Capture the cell that displays the provided text and extract its [X, Y] central coordinate. 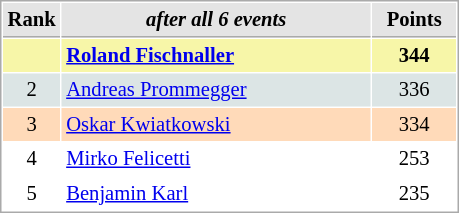
334 [414, 124]
336 [414, 90]
253 [414, 158]
3 [32, 124]
4 [32, 158]
Benjamin Karl [216, 194]
5 [32, 194]
2 [32, 90]
after all 6 events [216, 20]
Roland Fischnaller [216, 56]
344 [414, 56]
235 [414, 194]
Rank [32, 20]
Mirko Felicetti [216, 158]
Andreas Prommegger [216, 90]
Points [414, 20]
Oskar Kwiatkowski [216, 124]
